Identify which cell holds the provided text, then report its (x, y) central coordinate. 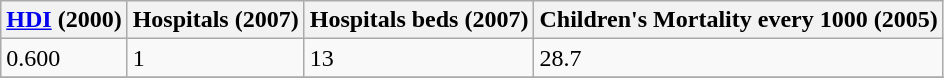
1 (216, 58)
13 (419, 58)
Hospitals beds (2007) (419, 20)
28.7 (738, 58)
HDI (2000) (64, 20)
Hospitals (2007) (216, 20)
0.600 (64, 58)
Children's Mortality every 1000 (2005) (738, 20)
